Identify which cell holds the provided text, then report its [x, y] central coordinate. 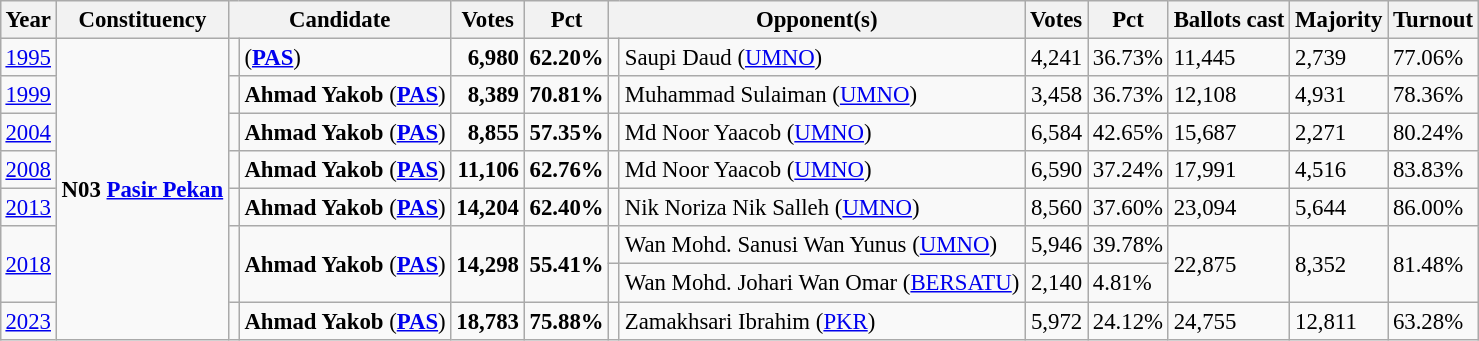
12,811 [1339, 321]
23,094 [1228, 208]
2018 [28, 264]
Zamakhsari Ibrahim (PKR) [822, 321]
6,584 [1056, 133]
42.65% [1128, 133]
Majority [1339, 20]
3,458 [1056, 95]
18,783 [488, 321]
62.76% [566, 170]
N03 Pasir Pekan [142, 188]
14,204 [488, 208]
11,106 [488, 170]
1999 [28, 95]
2023 [28, 321]
78.36% [1434, 95]
57.35% [566, 133]
37.24% [1128, 170]
Turnout [1434, 20]
81.48% [1434, 264]
15,687 [1228, 133]
8,560 [1056, 208]
77.06% [1434, 57]
22,875 [1228, 264]
1995 [28, 57]
Year [28, 20]
80.24% [1434, 133]
24,755 [1228, 321]
6,980 [488, 57]
14,298 [488, 264]
8,352 [1339, 264]
2,271 [1339, 133]
Saupi Daud (UMNO) [822, 57]
62.40% [566, 208]
Nik Noriza Nik Salleh (UMNO) [822, 208]
(PAS) [345, 57]
Muhammad Sulaiman (UMNO) [822, 95]
63.28% [1434, 321]
86.00% [1434, 208]
Opponent(s) [817, 20]
37.60% [1128, 208]
Wan Mohd. Sanusi Wan Yunus (UMNO) [822, 245]
2013 [28, 208]
2008 [28, 170]
70.81% [566, 95]
17,991 [1228, 170]
Wan Mohd. Johari Wan Omar (BERSATU) [822, 283]
24.12% [1128, 321]
8,855 [488, 133]
Ballots cast [1228, 20]
11,445 [1228, 57]
6,590 [1056, 170]
62.20% [566, 57]
2,739 [1339, 57]
75.88% [566, 321]
12,108 [1228, 95]
4,241 [1056, 57]
Constituency [142, 20]
5,972 [1056, 321]
8,389 [488, 95]
83.83% [1434, 170]
2004 [28, 133]
2,140 [1056, 283]
Candidate [339, 20]
55.41% [566, 264]
4,931 [1339, 95]
5,946 [1056, 245]
39.78% [1128, 245]
4,516 [1339, 170]
5,644 [1339, 208]
4.81% [1128, 283]
